From the cell containing the given text, extract its center point as (x, y) coordinate. 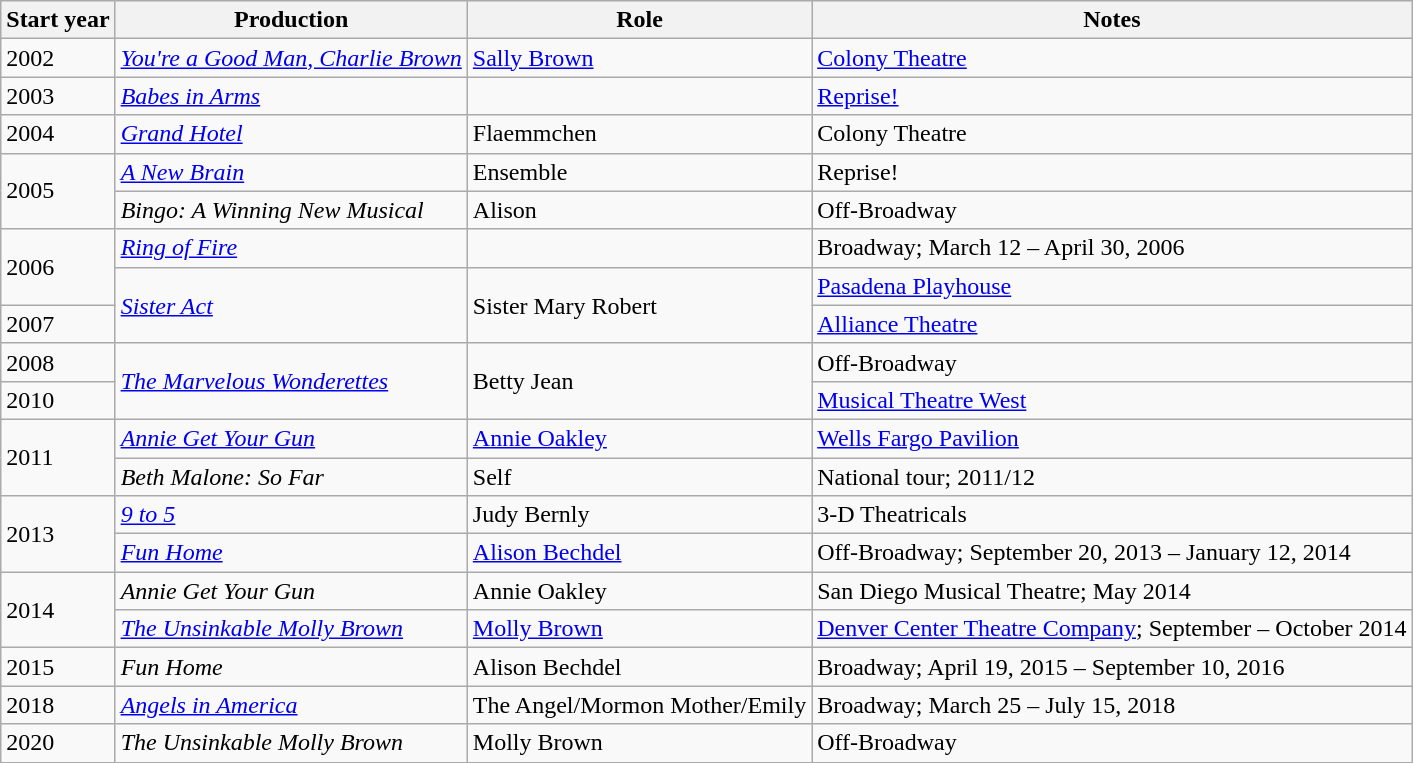
Notes (1112, 20)
Sister Act (291, 305)
Grand Hotel (291, 134)
Start year (58, 20)
Ring of Fire (291, 248)
Sister Mary Robert (639, 305)
2003 (58, 96)
Broadway; March 25 – July 15, 2018 (1112, 705)
National tour; 2011/12 (1112, 477)
2011 (58, 457)
The Angel/Mormon Mother/Emily (639, 705)
Musical Theatre West (1112, 400)
2002 (58, 58)
Broadway; April 19, 2015 – September 10, 2016 (1112, 667)
Alliance Theatre (1112, 324)
2020 (58, 743)
Bingo: A Winning New Musical (291, 210)
Broadway; March 12 – April 30, 2006 (1112, 248)
The Marvelous Wonderettes (291, 381)
2015 (58, 667)
2008 (58, 362)
Role (639, 20)
3-D Theatricals (1112, 515)
Off-Broadway; September 20, 2013 – January 12, 2014 (1112, 553)
9 to 5 (291, 515)
A New Brain (291, 172)
2018 (58, 705)
Judy Bernly (639, 515)
2005 (58, 191)
Angels in America (291, 705)
Flaemmchen (639, 134)
2007 (58, 324)
Pasadena Playhouse (1112, 286)
Betty Jean (639, 381)
2004 (58, 134)
Wells Fargo Pavilion (1112, 438)
2014 (58, 610)
Denver Center Theatre Company; September – October 2014 (1112, 629)
You're a Good Man, Charlie Brown (291, 58)
2013 (58, 534)
Self (639, 477)
Babes in Arms (291, 96)
Production (291, 20)
Beth Malone: So Far (291, 477)
Sally Brown (639, 58)
2006 (58, 267)
Ensemble (639, 172)
San Diego Musical Theatre; May 2014 (1112, 591)
Alison (639, 210)
2010 (58, 400)
